Search for the cell housing the specified text and yield its [X, Y] center coordinate. 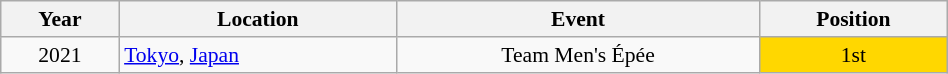
2021 [60, 55]
Year [60, 19]
1st [854, 55]
Tokyo, Japan [258, 55]
Location [258, 19]
Position [854, 19]
Team Men's Épée [578, 55]
Event [578, 19]
